Return the (X, Y) coordinate for the center point of the cell that contains the specified text.  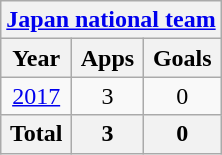
Apps (108, 58)
Year (36, 58)
Total (36, 134)
Japan national team (111, 20)
Goals (182, 58)
2017 (36, 96)
